Scan for the cell matching the given text and deliver its [x, y] coordinate at center. 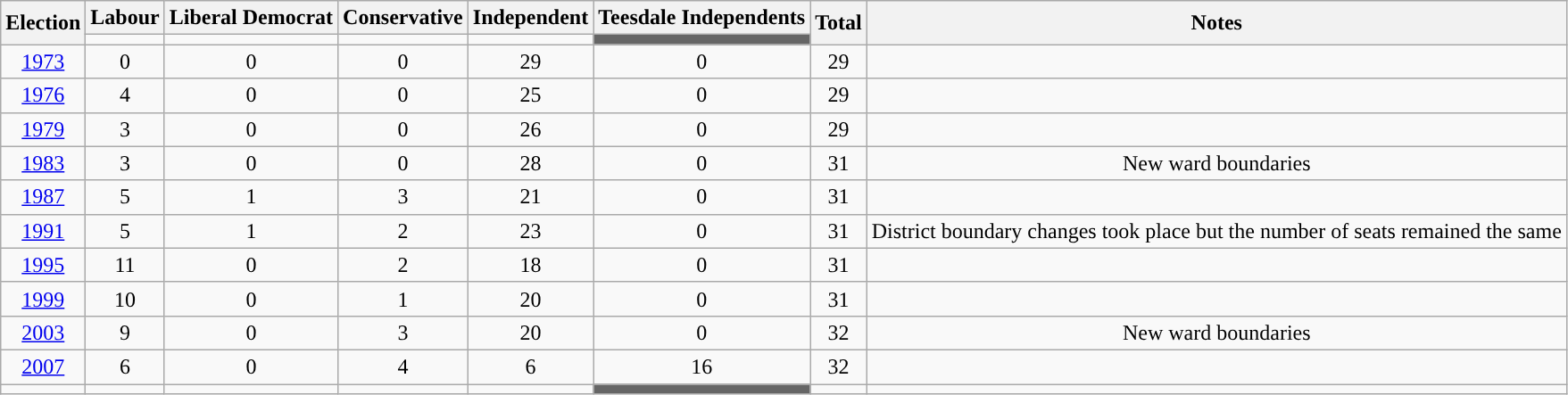
11 [125, 265]
23 [530, 231]
Conservative [403, 18]
1973 [43, 62]
Labour [125, 18]
Teesdale Independents [701, 18]
28 [530, 163]
District boundary changes took place but the number of seats remained the same [1216, 231]
18 [530, 265]
2003 [43, 333]
16 [701, 366]
2007 [43, 366]
Election [43, 23]
1995 [43, 265]
1999 [43, 299]
Independent [530, 18]
1976 [43, 95]
10 [125, 299]
Notes [1216, 23]
1979 [43, 129]
Total [839, 23]
25 [530, 95]
1983 [43, 163]
1991 [43, 231]
21 [530, 197]
26 [530, 129]
Liberal Democrat [251, 18]
9 [125, 333]
1987 [43, 197]
